Extract the (x, y) coordinate from the center of the cell holding the provided text.  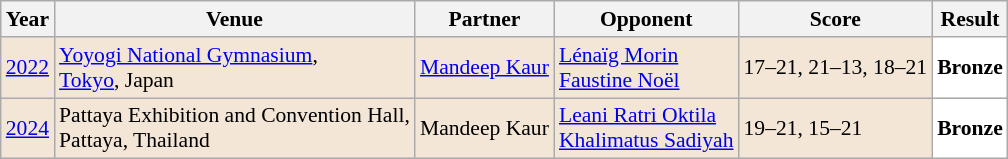
2022 (28, 68)
Leani Ratri Oktila Khalimatus Sadiyah (646, 128)
Year (28, 19)
Score (836, 19)
Yoyogi National Gymnasium,Tokyo, Japan (234, 68)
2024 (28, 128)
Lénaïg Morin Faustine Noël (646, 68)
19–21, 15–21 (836, 128)
17–21, 21–13, 18–21 (836, 68)
Pattaya Exhibition and Convention Hall,Pattaya, Thailand (234, 128)
Result (970, 19)
Venue (234, 19)
Partner (484, 19)
Opponent (646, 19)
